Search for the cell housing the specified text and yield its (X, Y) center coordinate. 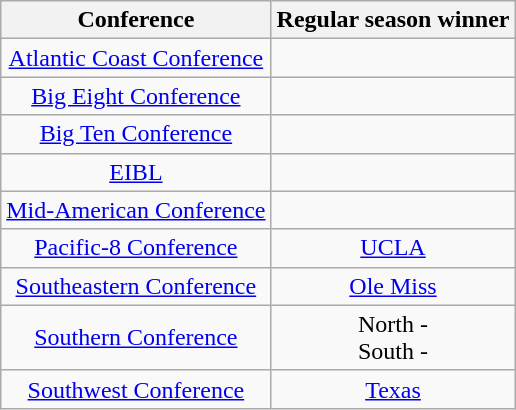
Pacific-8 Conference (136, 248)
Southern Conference (136, 338)
North - South - (393, 338)
Conference (136, 20)
Regular season winner (393, 20)
UCLA (393, 248)
Atlantic Coast Conference (136, 58)
Ole Miss (393, 286)
Texas (393, 389)
Southwest Conference (136, 389)
Mid-American Conference (136, 210)
Big Eight Conference (136, 96)
EIBL (136, 172)
Southeastern Conference (136, 286)
Big Ten Conference (136, 134)
